Pinpoint the cell where the given text exists, returning its (x, y) midpoint coordinate. 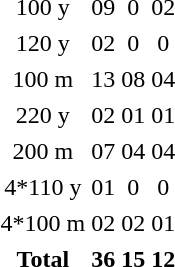
04 (134, 151)
08 (134, 79)
13 (104, 79)
07 (104, 151)
